Return [X, Y] of the center of cell containing provided text 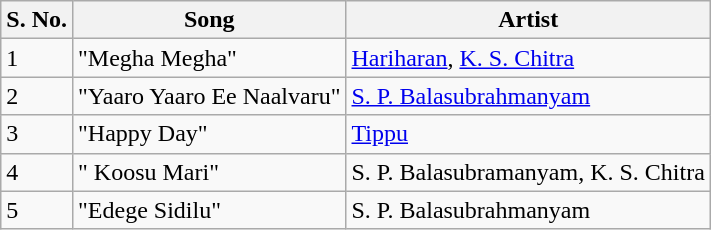
Artist [528, 20]
5 [37, 210]
"Megha Megha" [208, 58]
Hariharan, K. S. Chitra [528, 58]
S. No. [37, 20]
"Happy Day" [208, 134]
1 [37, 58]
Song [208, 20]
"Yaaro Yaaro Ee Naalvaru" [208, 96]
4 [37, 172]
Tippu [528, 134]
3 [37, 134]
2 [37, 96]
S. P. Balasubramanyam, K. S. Chitra [528, 172]
"Edege Sidilu" [208, 210]
" Koosu Mari" [208, 172]
